Return the (X, Y) coordinate for the center point of the cell that contains the specified text.  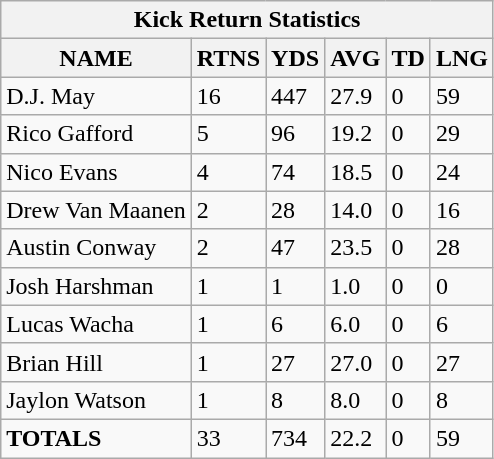
D.J. May (96, 96)
33 (228, 438)
734 (296, 438)
Jaylon Watson (96, 400)
LNG (462, 58)
Rico Gafford (96, 134)
8.0 (356, 400)
Brian Hill (96, 362)
22.2 (356, 438)
5 (228, 134)
Nico Evans (96, 172)
19.2 (356, 134)
29 (462, 134)
27.0 (356, 362)
47 (296, 248)
AVG (356, 58)
18.5 (356, 172)
24 (462, 172)
NAME (96, 58)
4 (228, 172)
Drew Van Maanen (96, 210)
Kick Return Statistics (248, 20)
Josh Harshman (96, 286)
447 (296, 96)
RTNS (228, 58)
TOTALS (96, 438)
Austin Conway (96, 248)
Lucas Wacha (96, 324)
23.5 (356, 248)
74 (296, 172)
14.0 (356, 210)
TD (408, 58)
96 (296, 134)
YDS (296, 58)
27.9 (356, 96)
1.0 (356, 286)
6.0 (356, 324)
